From the cell containing the given text, extract its center point as [x, y] coordinate. 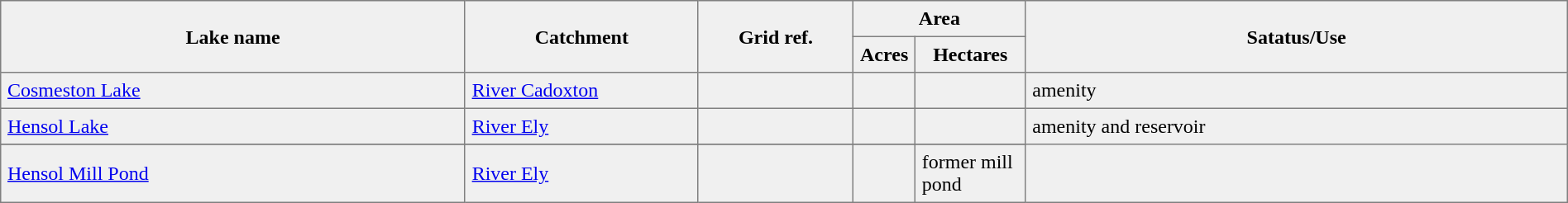
Hensol Mill Pond [233, 173]
former mill pond [970, 173]
amenity [1297, 91]
Grid ref. [776, 36]
Cosmeston Lake [233, 91]
Hectares [970, 54]
River Cadoxton [581, 91]
Acres [885, 54]
Satatus/Use [1297, 36]
Lake name [233, 36]
Hensol Lake [233, 126]
Catchment [581, 36]
Area [939, 19]
amenity and reservoir [1297, 126]
